Extract the [x, y] coordinate from the center of the cell holding the provided text.  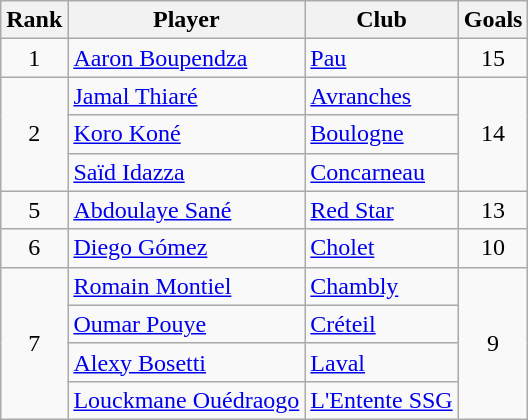
Club [382, 20]
Laval [382, 362]
Louckmane Ouédraogo [186, 400]
Saïd Idazza [186, 172]
Chambly [382, 286]
Créteil [382, 324]
Boulogne [382, 134]
5 [34, 210]
7 [34, 343]
Jamal Thiaré [186, 96]
Oumar Pouye [186, 324]
Avranches [382, 96]
9 [493, 343]
Pau [382, 58]
6 [34, 248]
Goals [493, 20]
Rank [34, 20]
Koro Koné [186, 134]
Red Star [382, 210]
14 [493, 134]
Abdoulaye Sané [186, 210]
Aaron Boupendza [186, 58]
Romain Montiel [186, 286]
Concarneau [382, 172]
1 [34, 58]
Diego Gómez [186, 248]
Player [186, 20]
Cholet [382, 248]
L'Entente SSG [382, 400]
13 [493, 210]
15 [493, 58]
2 [34, 134]
10 [493, 248]
Alexy Bosetti [186, 362]
